Scan for the cell matching the given text and deliver its [x, y] coordinate at center. 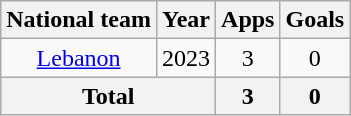
Total [108, 96]
Year [186, 20]
Apps [248, 20]
National team [79, 20]
Lebanon [79, 58]
Goals [315, 20]
2023 [186, 58]
